For the text-containing cell, return its midpoint in [X, Y] coordinate format. 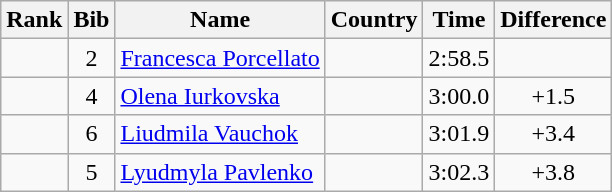
Bib [92, 20]
3:00.0 [459, 96]
4 [92, 96]
2:58.5 [459, 58]
Liudmila Vauchok [220, 134]
6 [92, 134]
3:02.3 [459, 172]
+3.4 [554, 134]
Rank [34, 20]
5 [92, 172]
Olena Iurkovska [220, 96]
Lyudmyla Pavlenko [220, 172]
Country [374, 20]
2 [92, 58]
Difference [554, 20]
+3.8 [554, 172]
Francesca Porcellato [220, 58]
3:01.9 [459, 134]
Time [459, 20]
+1.5 [554, 96]
Name [220, 20]
